Identify which cell holds the provided text, then report its [x, y] central coordinate. 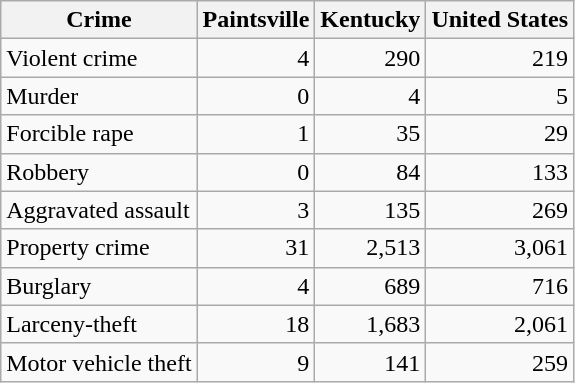
9 [256, 362]
Crime [99, 20]
Larceny-theft [99, 324]
Motor vehicle theft [99, 362]
290 [370, 58]
Robbery [99, 172]
141 [370, 362]
269 [500, 210]
689 [370, 286]
1,683 [370, 324]
Paintsville [256, 20]
1 [256, 134]
2,061 [500, 324]
3 [256, 210]
2,513 [370, 248]
716 [500, 286]
Murder [99, 96]
Property crime [99, 248]
135 [370, 210]
35 [370, 134]
18 [256, 324]
133 [500, 172]
3,061 [500, 248]
5 [500, 96]
Burglary [99, 286]
Aggravated assault [99, 210]
31 [256, 248]
84 [370, 172]
United States [500, 20]
259 [500, 362]
Kentucky [370, 20]
29 [500, 134]
219 [500, 58]
Violent crime [99, 58]
Forcible rape [99, 134]
